Capture the cell that displays the provided text and extract its (x, y) central coordinate. 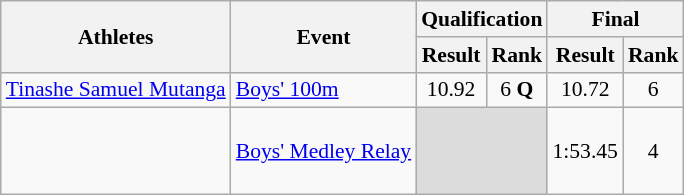
Boys' Medley Relay (324, 152)
6 Q (516, 90)
10.72 (584, 90)
10.92 (451, 90)
6 (654, 90)
Event (324, 36)
Qualification (482, 19)
1:53.45 (584, 152)
Athletes (116, 36)
4 (654, 152)
Boys' 100m (324, 90)
Final (615, 19)
Tinashe Samuel Mutanga (116, 90)
